Capture the cell that displays the provided text and extract its (x, y) central coordinate. 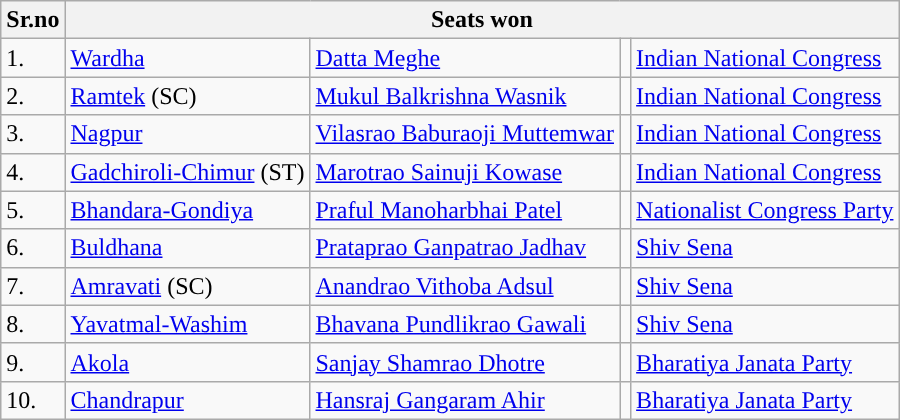
2. (33, 96)
5. (33, 210)
Amravati (SC) (188, 286)
Nationalist Congress Party (765, 210)
Marotrao Sainuji Kowase (465, 172)
3. (33, 134)
Vilasrao Baburaoji Muttemwar (465, 134)
Bhandara-Gondiya (188, 210)
Buldhana (188, 248)
8. (33, 324)
Sanjay Shamrao Dhotre (465, 362)
Mukul Balkrishna Wasnik (465, 96)
7. (33, 286)
Anandrao Vithoba Adsul (465, 286)
Seats won (482, 20)
6. (33, 248)
10. (33, 400)
Ramtek (SC) (188, 96)
Hansraj Gangaram Ahir (465, 400)
Gadchiroli-Chimur (ST) (188, 172)
Wardha (188, 58)
Chandrapur (188, 400)
Sr.no (33, 20)
Prataprao Ganpatrao Jadhav (465, 248)
Nagpur (188, 134)
Datta Meghe (465, 58)
9. (33, 362)
4. (33, 172)
1. (33, 58)
Praful Manoharbhai Patel (465, 210)
Yavatmal-Washim (188, 324)
Akola (188, 362)
Bhavana Pundlikrao Gawali (465, 324)
